Return [X, Y] of the center of cell containing provided text 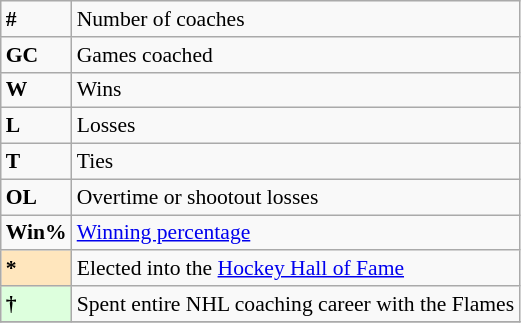
Spent entire NHL coaching career with the Flames [296, 304]
Number of coaches [296, 19]
Ties [296, 162]
GC [36, 55]
L [36, 126]
Win% [36, 233]
Elected into the Hockey Hall of Fame [296, 269]
* [36, 269]
Winning percentage [296, 233]
Overtime or shootout losses [296, 197]
Wins [296, 90]
# [36, 19]
† [36, 304]
Games coached [296, 55]
W [36, 90]
T [36, 162]
Losses [296, 126]
OL [36, 197]
